Identify which cell holds the provided text, then report its [X, Y] central coordinate. 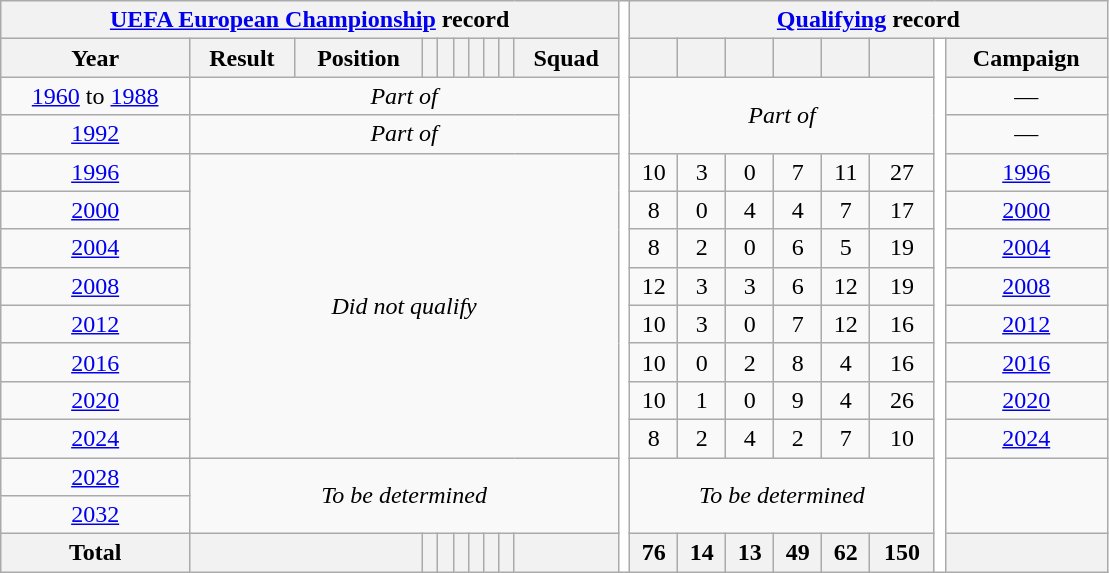
UEFA European Championship record [310, 20]
150 [902, 553]
14 [702, 553]
Total [96, 553]
62 [846, 553]
Campaign [1026, 58]
1960 to 1988 [96, 96]
76 [654, 553]
2032 [96, 515]
Year [96, 58]
13 [750, 553]
Result [242, 58]
11 [846, 172]
Position [358, 58]
1 [702, 400]
Squad [566, 58]
1992 [96, 134]
49 [798, 553]
2028 [96, 477]
Qualifying record [868, 20]
17 [902, 210]
27 [902, 172]
5 [846, 248]
Did not qualify [404, 305]
26 [902, 400]
9 [798, 400]
